Detect which cell encompasses the target text, then output its (X, Y) center coordinate. 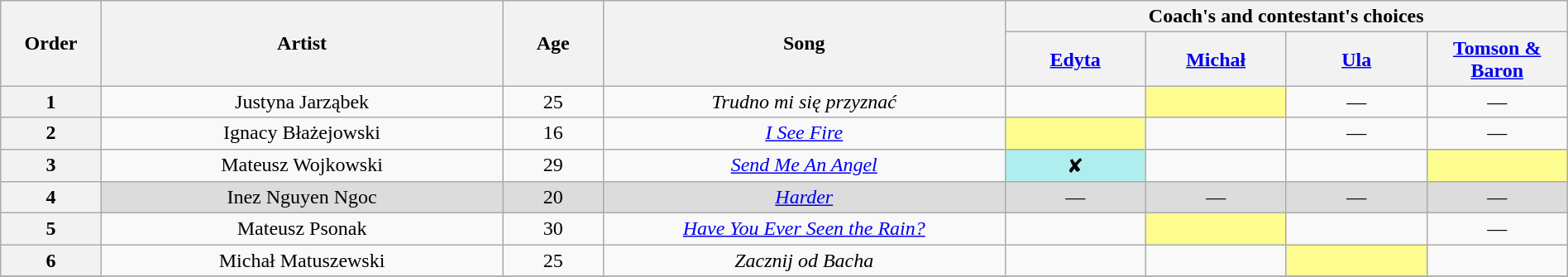
3 (51, 165)
Michał Matuszewski (302, 260)
29 (552, 165)
Zacznij od Bacha (804, 260)
Ula (1356, 60)
Tomson & Baron (1497, 60)
Artist (302, 43)
Order (51, 43)
Mateusz Psonak (302, 229)
Justyna Jarząbek (302, 102)
Harder (804, 198)
Mateusz Wojkowski (302, 165)
Michał (1216, 60)
✘ (1075, 165)
Inez Nguyen Ngoc (302, 198)
I See Fire (804, 133)
4 (51, 198)
30 (552, 229)
Edyta (1075, 60)
Trudno mi się przyznać (804, 102)
1 (51, 102)
Send Me An Angel (804, 165)
20 (552, 198)
5 (51, 229)
Coach's and contestant's choices (1286, 17)
Ignacy Błażejowski (302, 133)
Have You Ever Seen the Rain? (804, 229)
2 (51, 133)
Song (804, 43)
6 (51, 260)
16 (552, 133)
Age (552, 43)
